Locate the cell with the specified text and output its [x, y] center coordinate. 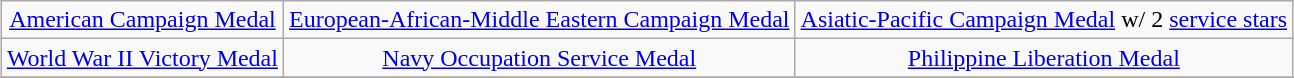
American Campaign Medal [142, 20]
Philippine Liberation Medal [1044, 58]
Asiatic-Pacific Campaign Medal w/ 2 service stars [1044, 20]
European-African-Middle Eastern Campaign Medal [539, 20]
Navy Occupation Service Medal [539, 58]
World War II Victory Medal [142, 58]
